Pinpoint the cell where the given text exists, returning its [X, Y] midpoint coordinate. 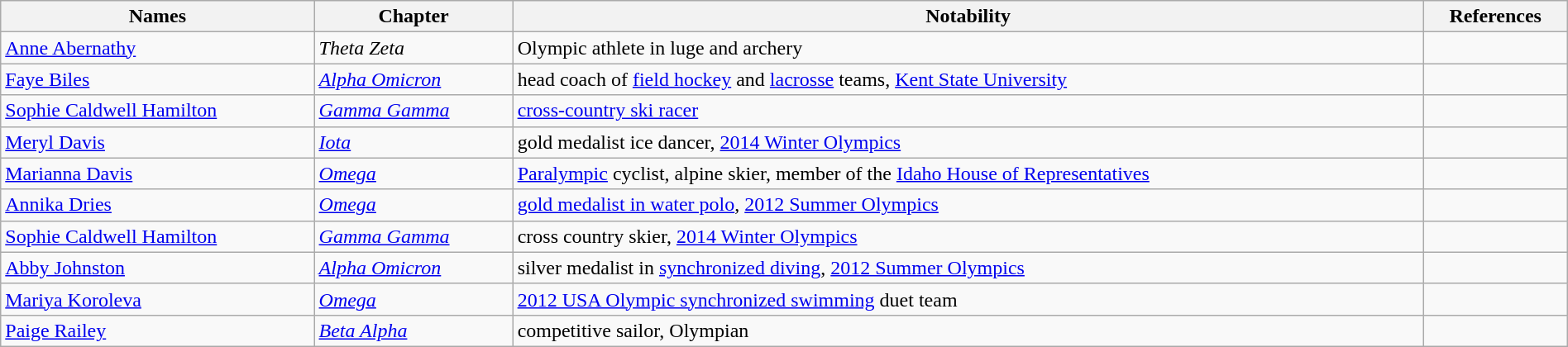
gold medalist in water polo, 2012 Summer Olympics [968, 205]
Faye Biles [157, 79]
Abby Johnston [157, 268]
cross-country ski racer [968, 111]
Olympic athlete in luge and archery [968, 48]
Beta Alpha [414, 330]
Annika Dries [157, 205]
silver medalist in synchronized diving, 2012 Summer Olympics [968, 268]
head coach of field hockey and lacrosse teams, Kent State University [968, 79]
Chapter [414, 17]
Marianna Davis [157, 173]
Names [157, 17]
competitive sailor, Olympian [968, 330]
Theta Zeta [414, 48]
Meryl Davis [157, 142]
References [1495, 17]
Anne Abernathy [157, 48]
Paralympic cyclist, alpine skier, member of the Idaho House of Representatives [968, 173]
cross country skier, 2014 Winter Olympics [968, 236]
Mariya Koroleva [157, 299]
2012 USA Olympic synchronized swimming duet team [968, 299]
Paige Railey [157, 330]
Notability [968, 17]
Iota [414, 142]
gold medalist ice dancer, 2014 Winter Olympics [968, 142]
